Return [X, Y] of the center of cell containing provided text 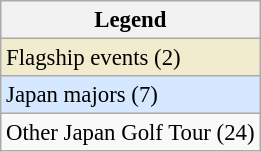
Flagship events (2) [130, 58]
Other Japan Golf Tour (24) [130, 133]
Legend [130, 20]
Japan majors (7) [130, 95]
